Search for the cell housing the specified text and yield its [x, y] center coordinate. 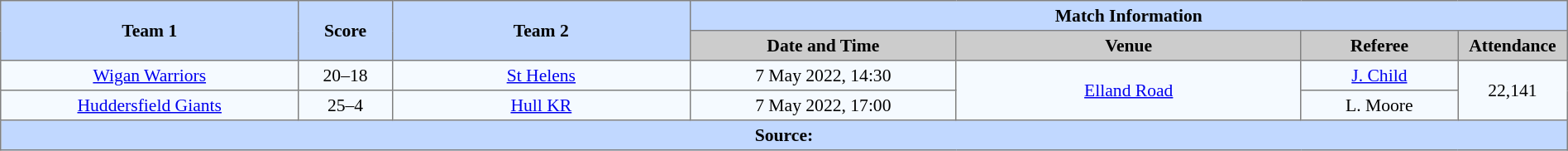
Team 2 [541, 31]
Match Information [1128, 16]
7 May 2022, 17:00 [823, 105]
25–4 [346, 105]
Source: [784, 135]
Wigan Warriors [150, 75]
Huddersfield Giants [150, 105]
Elland Road [1128, 90]
St Helens [541, 75]
Score [346, 31]
Attendance [1513, 46]
L. Moore [1379, 105]
Referee [1379, 46]
J. Child [1379, 75]
Venue [1128, 46]
22,141 [1513, 90]
Team 1 [150, 31]
Hull KR [541, 105]
20–18 [346, 75]
7 May 2022, 14:30 [823, 75]
Date and Time [823, 46]
